From the cell containing the given text, extract its center point as [x, y] coordinate. 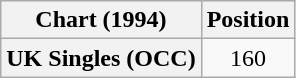
160 [248, 58]
UK Singles (OCC) [101, 58]
Position [248, 20]
Chart (1994) [101, 20]
